For the text-containing cell, return its midpoint in [X, Y] coordinate format. 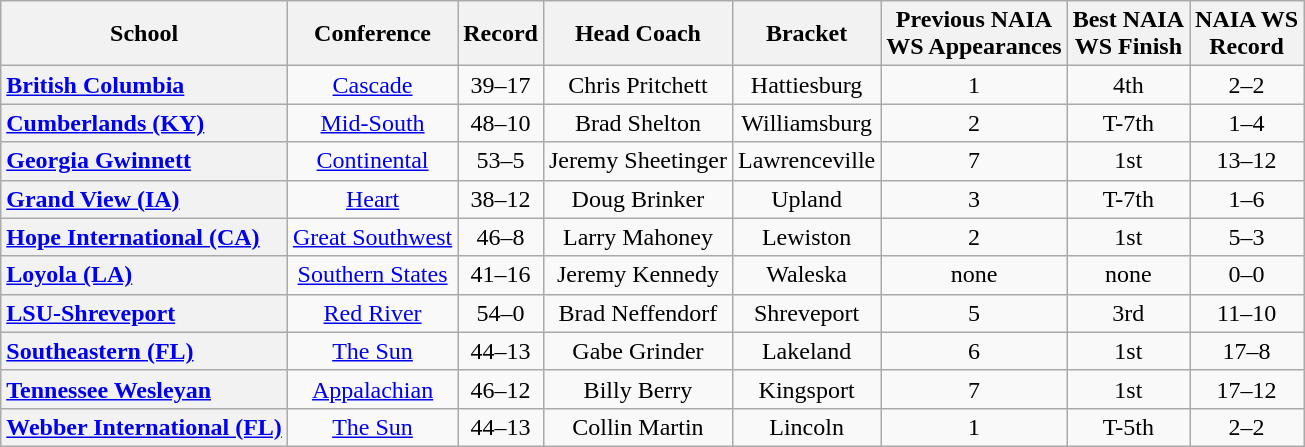
41–16 [501, 275]
48–10 [501, 123]
Billy Berry [638, 389]
Kingsport [806, 389]
4th [1128, 85]
Previous NAIAWS Appearances [974, 34]
Best NAIAWS Finish [1128, 34]
British Columbia [144, 85]
Lawrenceville [806, 161]
5–3 [1247, 237]
3 [974, 199]
Lincoln [806, 427]
Loyola (LA) [144, 275]
LSU-Shreveport [144, 313]
T-5th [1128, 427]
Cumberlands (KY) [144, 123]
39–17 [501, 85]
Tennessee Wesleyan [144, 389]
Gabe Grinder [638, 351]
Southeastern (FL) [144, 351]
Mid-South [372, 123]
Red River [372, 313]
Chris Pritchett [638, 85]
Head Coach [638, 34]
1–4 [1247, 123]
Brad Neffendorf [638, 313]
Southern States [372, 275]
Hattiesburg [806, 85]
Lakeland [806, 351]
Doug Brinker [638, 199]
Bracket [806, 34]
Jeremy Sheetinger [638, 161]
Georgia Gwinnett [144, 161]
13–12 [1247, 161]
Brad Shelton [638, 123]
53–5 [501, 161]
Jeremy Kennedy [638, 275]
Webber International (FL) [144, 427]
46–12 [501, 389]
Williamsburg [806, 123]
5 [974, 313]
11–10 [1247, 313]
3rd [1128, 313]
Lewiston [806, 237]
Larry Mahoney [638, 237]
Record [501, 34]
1–6 [1247, 199]
Shreveport [806, 313]
Great Southwest [372, 237]
Grand View (IA) [144, 199]
Heart [372, 199]
Conference [372, 34]
46–8 [501, 237]
0–0 [1247, 275]
Continental [372, 161]
NAIA WSRecord [1247, 34]
6 [974, 351]
Collin Martin [638, 427]
Cascade [372, 85]
Upland [806, 199]
38–12 [501, 199]
School [144, 34]
17–12 [1247, 389]
Waleska [806, 275]
Hope International (CA) [144, 237]
17–8 [1247, 351]
Appalachian [372, 389]
54–0 [501, 313]
